Extract the [x, y] coordinate from the center of the cell holding the provided text.  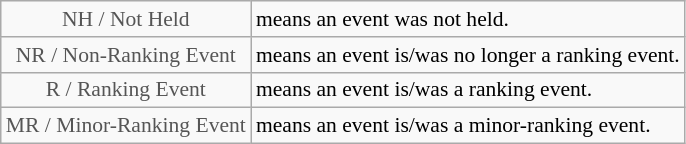
means an event is/was no longer a ranking event. [468, 55]
NR / Non-Ranking Event [126, 55]
R / Ranking Event [126, 90]
NH / Not Held [126, 19]
means an event is/was a ranking event. [468, 90]
means an event is/was a minor-ranking event. [468, 126]
means an event was not held. [468, 19]
MR / Minor-Ranking Event [126, 126]
